Return (X, Y) of the center of cell containing provided text 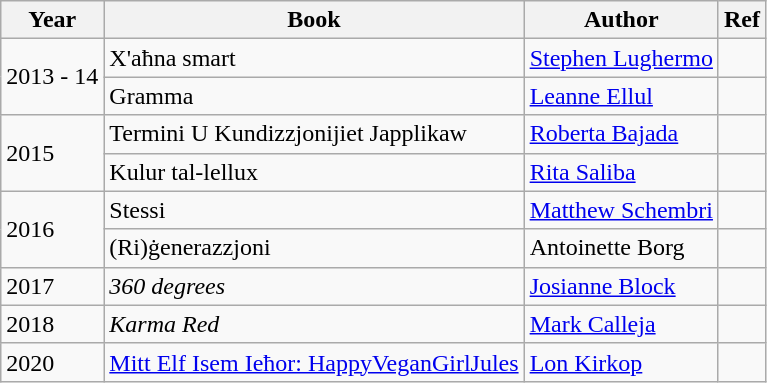
Stephen Lughermo (621, 58)
Stessi (314, 210)
Author (621, 20)
Gramma (314, 96)
2013 - 14 (52, 77)
Mark Calleja (621, 324)
X'aħna smart (314, 58)
2015 (52, 153)
Karma Red (314, 324)
2017 (52, 286)
2020 (52, 362)
Antoinette Borg (621, 248)
Kulur tal-lellux (314, 172)
Matthew Schembri (621, 210)
Termini U Kundizzjonijiet Japplikaw (314, 134)
(Ri)ġenerazzjoni (314, 248)
Rita Saliba (621, 172)
Josianne Block (621, 286)
Mitt Elf Isem Ieħor: HappyVeganGirlJules (314, 362)
2018 (52, 324)
Roberta Bajada (621, 134)
Leanne Ellul (621, 96)
Lon Kirkop (621, 362)
Year (52, 20)
Book (314, 20)
360 degrees (314, 286)
2016 (52, 229)
Ref (742, 20)
